Find where the given text appears and provide that cell's center as (x, y) coordinate. 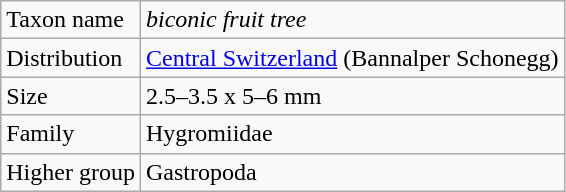
Family (71, 134)
Gastropoda (352, 172)
Central Switzerland (Bannalper Schonegg) (352, 58)
2.5–3.5 x 5–6 mm (352, 96)
Size (71, 96)
biconic fruit tree (352, 20)
Taxon name (71, 20)
Distribution (71, 58)
Higher group (71, 172)
Hygromiidae (352, 134)
